Return [x, y] of the center of cell containing provided text 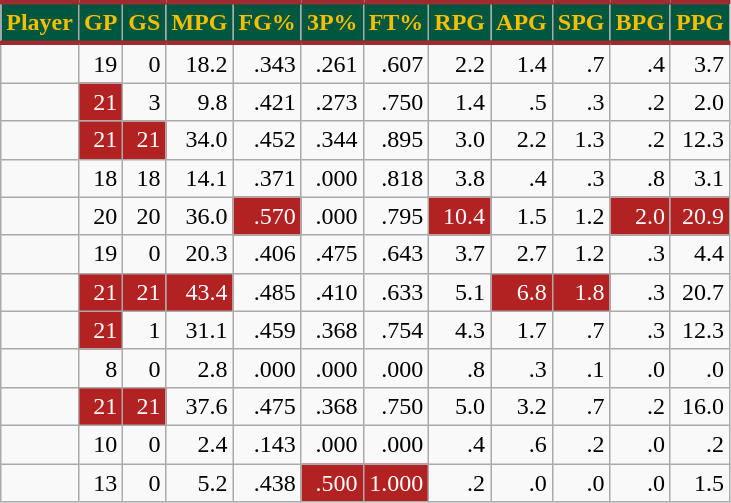
MPG [200, 22]
31.1 [200, 330]
.406 [267, 254]
.633 [396, 292]
.795 [396, 216]
3.2 [522, 406]
1.8 [581, 292]
.607 [396, 63]
SPG [581, 22]
.410 [332, 292]
10 [100, 444]
16.0 [700, 406]
.570 [267, 216]
36.0 [200, 216]
5.2 [200, 483]
20.3 [200, 254]
1 [144, 330]
.500 [332, 483]
.344 [332, 140]
GS [144, 22]
.261 [332, 63]
.818 [396, 178]
1.3 [581, 140]
37.6 [200, 406]
8 [100, 368]
RPG [460, 22]
APG [522, 22]
2.7 [522, 254]
3P% [332, 22]
.459 [267, 330]
Player [40, 22]
.371 [267, 178]
.643 [396, 254]
3 [144, 102]
4.4 [700, 254]
43.4 [200, 292]
.438 [267, 483]
18.2 [200, 63]
3.1 [700, 178]
2.4 [200, 444]
FG% [267, 22]
.421 [267, 102]
.754 [396, 330]
2.8 [200, 368]
.5 [522, 102]
9.8 [200, 102]
BPG [640, 22]
4.3 [460, 330]
.895 [396, 140]
.1 [581, 368]
1.7 [522, 330]
.452 [267, 140]
FT% [396, 22]
5.1 [460, 292]
3.0 [460, 140]
.6 [522, 444]
GP [100, 22]
.485 [267, 292]
6.8 [522, 292]
5.0 [460, 406]
34.0 [200, 140]
14.1 [200, 178]
.343 [267, 63]
3.8 [460, 178]
1.000 [396, 483]
13 [100, 483]
10.4 [460, 216]
20.7 [700, 292]
20.9 [700, 216]
PPG [700, 22]
.143 [267, 444]
.273 [332, 102]
